Provide the [X, Y] coordinate of the cell's center where the given text is located.  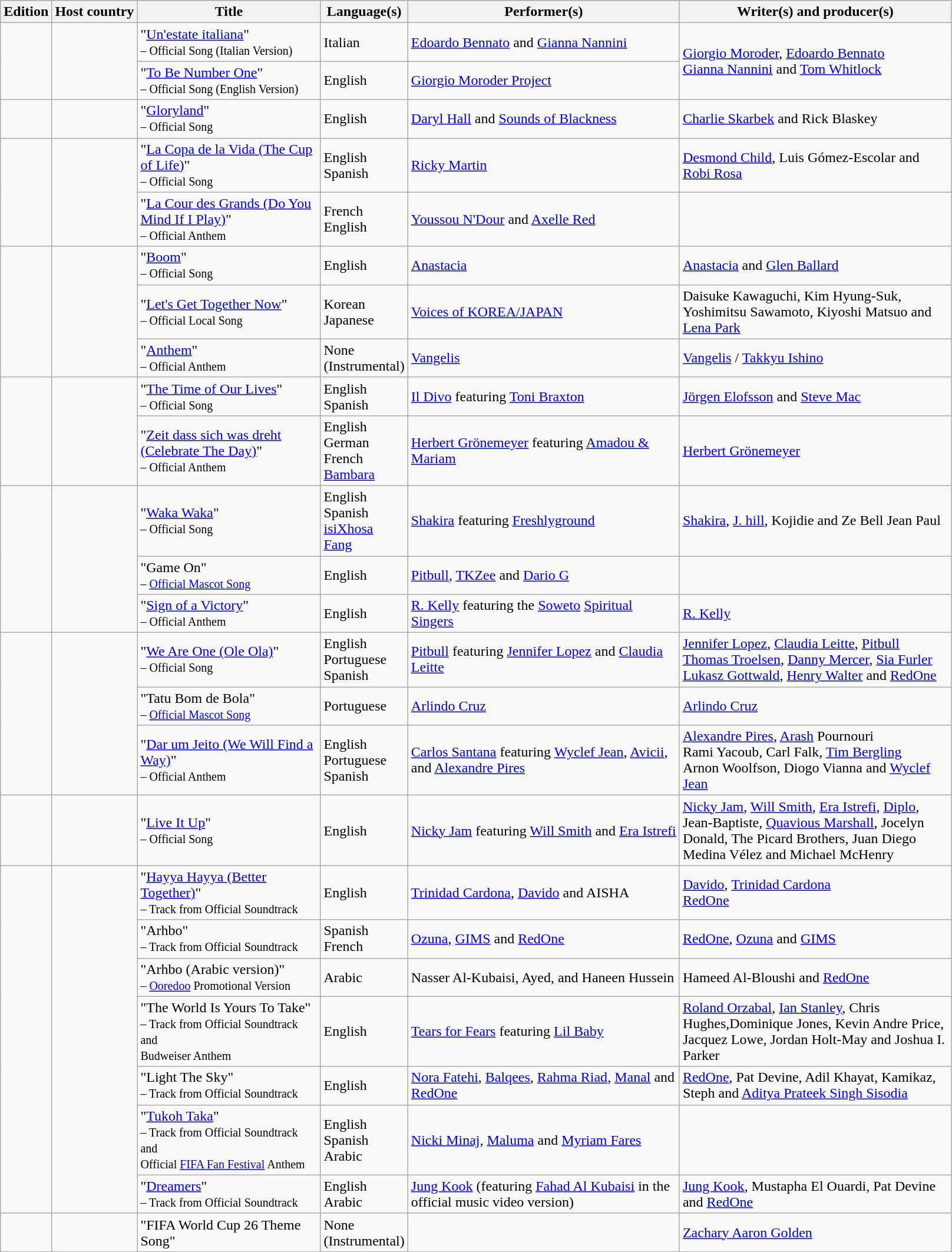
Daryl Hall and Sounds of Blackness [543, 119]
"Light The Sky"– Track from Official Soundtrack [229, 1085]
"Sign of a Victory"– Official Anthem [229, 614]
KoreanJapanese [364, 312]
"Un'estate italiana"– Official Song (Italian Version) [229, 42]
Zachary Aaron Golden [815, 1233]
Shakira, J. hill, Kojidie and Ze Bell Jean Paul [815, 521]
Edoardo Bennato and Gianna Nannini [543, 42]
"Live It Up"– Official Song [229, 831]
"Arhbo (Arabic version)"– Ooredoo Promotional Version [229, 977]
"La Cour des Grands (Do You Mind If I Play)"– Official Anthem [229, 219]
Pitbull featuring Jennifer Lopez and Claudia Leitte [543, 660]
Tears for Fears featuring Lil Baby [543, 1031]
Alexandre Pires, Arash PournouriRami Yacoub, Carl Falk, Tim BerglingArnon Woolfson, Diogo Vianna and Wyclef Jean [815, 760]
"To Be Number One"– Official Song (English Version) [229, 80]
RedOne, Pat Devine, Adil Khayat, Kamikaz, Steph and Aditya Prateek Singh Sisodia [815, 1085]
"Waka Waka"– Official Song [229, 521]
"Tukoh Taka"– Track from Official Soundtrack andOfficial FIFA Fan Festival Anthem [229, 1139]
"Dreamers"– Track from Official Soundtrack [229, 1194]
Hameed Al-Bloushi and RedOne [815, 977]
Anastacia [543, 265]
Carlos Santana featuring Wyclef Jean, Avicii, and Alexandre Pires [543, 760]
"The Time of Our Lives"– Official Song [229, 396]
Performer(s) [543, 12]
Anastacia and Glen Ballard [815, 265]
"Boom"– Official Song [229, 265]
Charlie Skarbek and Rick Blaskey [815, 119]
Ricky Martin [543, 165]
SpanishFrench [364, 939]
Trinidad Cardona, Davido and AISHA [543, 893]
Pitbull, TKZee and Dario G [543, 575]
FrenchEnglish [364, 219]
Language(s) [364, 12]
Jennifer Lopez, Claudia Leitte, PitbullThomas Troelsen, Danny Mercer, Sia FurlerLukasz Gottwald, Henry Walter and RedOne [815, 660]
Nora Fatehi, Balqees, Rahma Riad, Manal and RedOne [543, 1085]
Voices of KOREA/JAPAN [543, 312]
EnglishSpanishisiXhosaFang [364, 521]
Portuguese [364, 706]
Nicki Minaj, Maluma and Myriam Fares [543, 1139]
R. Kelly featuring the Soweto Spiritual Singers [543, 614]
Giorgio Moroder Project [543, 80]
"Hayya Hayya (Better Together)"– Track from Official Soundtrack [229, 893]
R. Kelly [815, 614]
"Anthem"– Official Anthem [229, 358]
Edition [26, 12]
Nasser Al-Kubaisi, Ayed, and Haneen Hussein [543, 977]
Arabic [364, 977]
Herbert Grönemeyer featuring Amadou & Mariam [543, 450]
Giorgio Moroder, Edoardo BennatoGianna Nannini and Tom Whitlock [815, 61]
Title [229, 12]
EnglishArabic [364, 1194]
Host country [94, 12]
Herbert Grönemeyer [815, 450]
"Let's Get Together Now"– Official Local Song [229, 312]
"La Copa de la Vida (The Cup of Life)"– Official Song [229, 165]
"Arhbo"– Track from Official Soundtrack [229, 939]
Youssou N'Dour and Axelle Red [543, 219]
"Zeit dass sich was dreht (Celebrate The Day)"– Official Anthem [229, 450]
Nicky Jam featuring Will Smith and Era Istrefi [543, 831]
Writer(s) and producer(s) [815, 12]
Daisuke Kawaguchi, Kim Hyung-Suk, Yoshimitsu Sawamoto, Kiyoshi Matsuo and Lena Park [815, 312]
Jung Kook (featuring Fahad Al Kubaisi in the official music video version) [543, 1194]
Desmond Child, Luis Gómez-Escolar and Robi Rosa [815, 165]
Shakira featuring Freshlyground [543, 521]
Jung Kook, Mustapha El Ouardi, Pat Devine and RedOne [815, 1194]
"Gloryland"– Official Song [229, 119]
Vangelis / Takkyu Ishino [815, 358]
EnglishSpanishArabic [364, 1139]
"We Are One (Ole Ola)"– Official Song [229, 660]
Davido, Trinidad CardonaRedOne [815, 893]
"Tatu Bom de Bola"– Official Mascot Song [229, 706]
Ozuna, GIMS and RedOne [543, 939]
EnglishGermanFrenchBambara [364, 450]
RedOne, Ozuna and GIMS [815, 939]
Vangelis [543, 358]
Il Divo featuring Toni Braxton [543, 396]
"The World Is Yours To Take"– Track from Official Soundtrack andBudweiser Anthem [229, 1031]
"FIFA World Cup 26 Theme Song" [229, 1233]
"Dar um Jeito (We Will Find a Way)"– Official Anthem [229, 760]
"Game On"– Official Mascot Song [229, 575]
Italian [364, 42]
Roland Orzabal, Ian Stanley, Chris Hughes,Dominique Jones, Kevin Andre Price, Jacquez Lowe, Jordan Holt-May and Joshua I. Parker [815, 1031]
Jörgen Elofsson and Steve Mac [815, 396]
